Identify which cell holds the provided text, then report its (x, y) central coordinate. 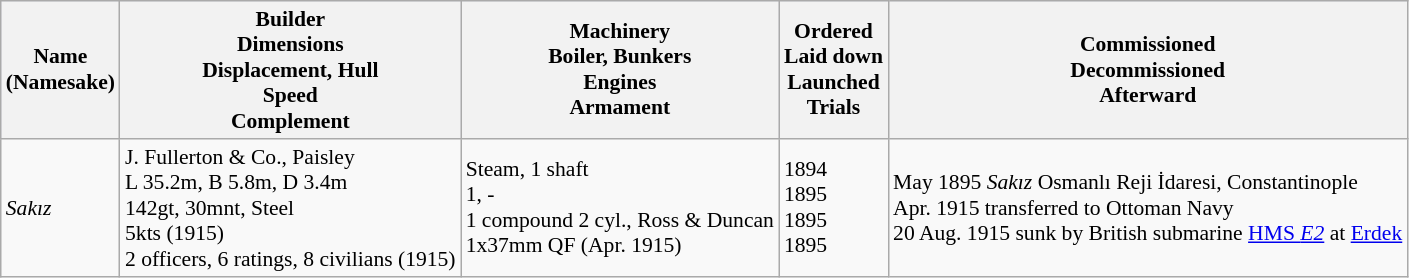
Name(Namesake) (60, 70)
May 1895 Sakız Osmanlı Reji İdaresi, ConstantinopleApr. 1915 transferred to Ottoman Navy20 Aug. 1915 sunk by British submarine HMS E2 at Erdek (1148, 208)
Steam, 1 shaft1, -1 compound 2 cyl., Ross & Duncan1x37mm QF (Apr. 1915) (620, 208)
J. Fullerton & Co., PaisleyL 35.2m, B 5.8m, D 3.4m142gt, 30mnt, Steel5kts (1915)2 officers, 6 ratings, 8 civilians (1915) (290, 208)
Sakız (60, 208)
1894189518951895 (834, 208)
MachineryBoiler, BunkersEnginesArmament (620, 70)
CommissionedDecommissionedAfterward (1148, 70)
BuilderDimensionsDisplacement, HullSpeedComplement (290, 70)
OrderedLaid downLaunchedTrials (834, 70)
